Scan for the cell matching the given text and deliver its (x, y) coordinate at center. 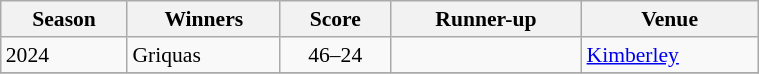
Kimberley (670, 55)
Venue (670, 19)
Score (335, 19)
2024 (64, 55)
Runner-up (486, 19)
Griquas (204, 55)
46–24 (335, 55)
Winners (204, 19)
Season (64, 19)
